Return the [X, Y] coordinate for the center point of the cell that contains the specified text.  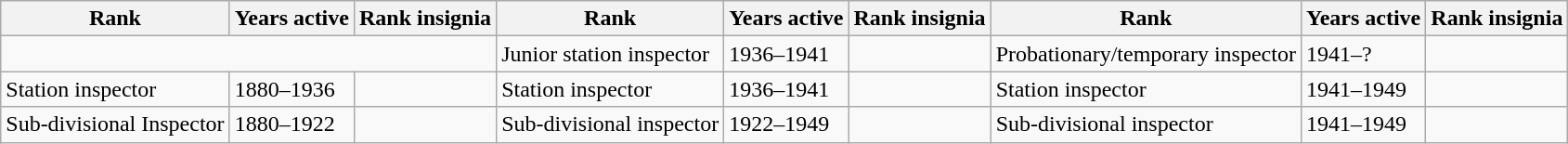
Probationary/temporary inspector [1146, 54]
1880–1936 [292, 89]
1941–? [1363, 54]
Junior station inspector [611, 54]
1922–1949 [786, 124]
1880–1922 [292, 124]
Sub-divisional Inspector [115, 124]
